For the text-containing cell, return its midpoint in [x, y] coordinate format. 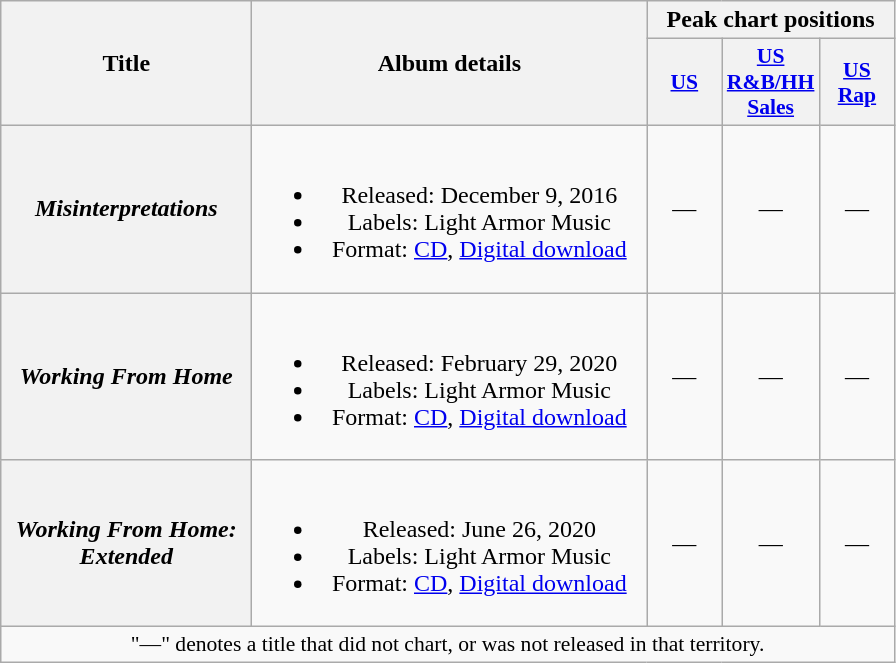
"—" denotes a title that did not chart, or was not released in that territory. [448, 645]
Title [126, 64]
US R&B/HH Sales [771, 82]
Misinterpretations [126, 208]
Peak chart positions [771, 20]
US [684, 82]
Released: February 29, 2020Labels: Light Armor MusicFormat: CD, Digital download [450, 376]
Released: December 9, 2016Labels: Light Armor MusicFormat: CD, Digital download [450, 208]
Working From Home [126, 376]
Working From Home: Extended [126, 544]
Released: June 26, 2020Labels: Light Armor MusicFormat: CD, Digital download [450, 544]
US Rap [856, 82]
Album details [450, 64]
